Scan for the cell matching the given text and deliver its [X, Y] coordinate at center. 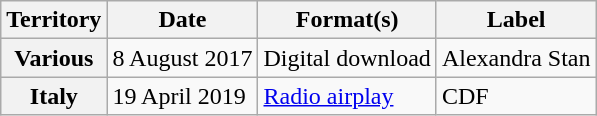
Territory [54, 20]
Various [54, 58]
Radio airplay [347, 96]
CDF [516, 96]
Digital download [347, 58]
Label [516, 20]
8 August 2017 [182, 58]
Italy [54, 96]
Alexandra Stan [516, 58]
19 April 2019 [182, 96]
Date [182, 20]
Format(s) [347, 20]
